From the cell containing the given text, extract its center point as (x, y) coordinate. 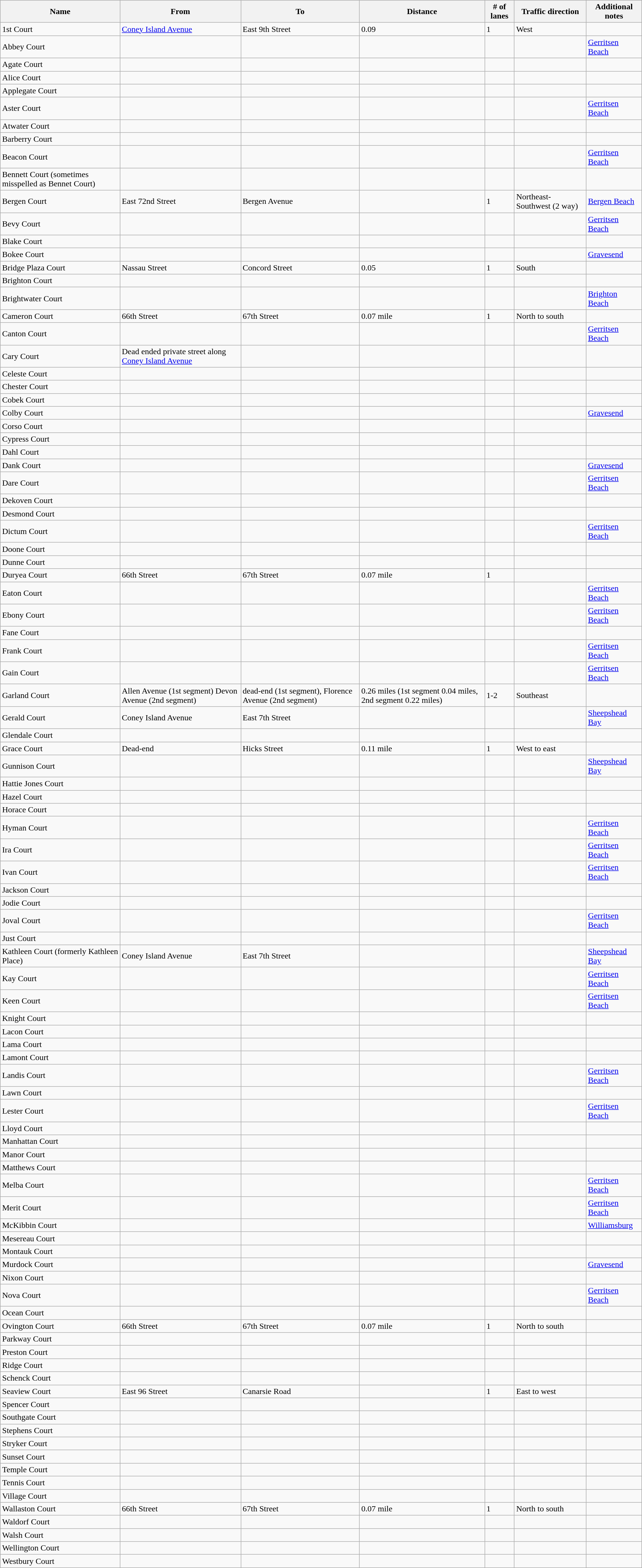
Bergen Avenue (300, 201)
Cameron Court (60, 316)
East to west (550, 1391)
Chester Court (60, 387)
Melba Court (60, 1185)
Gerald Court (60, 717)
Gain Court (60, 673)
Murdock Court (60, 1264)
Kathleen Court (formerly Kathleen Place) (60, 956)
Landis Court (60, 1076)
Canton Court (60, 334)
Blake Court (60, 242)
Lloyd Court (60, 1128)
0.26 miles (1st segment 0.04 miles, 2nd segment 0.22 miles) (422, 695)
Agate Court (60, 65)
Traffic direction (550, 12)
0.09 (422, 29)
Stephens Court (60, 1430)
Manor Court (60, 1154)
Lacon Court (60, 1031)
Dekoven Court (60, 501)
Applegate Court (60, 91)
Knight Court (60, 1018)
Walsh Court (60, 1535)
Grace Court (60, 748)
Just Court (60, 938)
Brighton Court (60, 281)
Gunnison Court (60, 766)
Dead ended private street along Coney Island Avenue (180, 356)
Desmond Court (60, 514)
# of lanes (499, 12)
Merit Court (60, 1207)
Hattie Jones Court (60, 784)
Cypress Court (60, 439)
Lester Court (60, 1111)
Barberry Court (60, 139)
Celeste Court (60, 374)
dead-end (1st segment), Florence Avenue (2nd segment) (300, 695)
Hicks Street (300, 748)
Concord Street (300, 268)
Brightwater Court (60, 299)
Tennis Court (60, 1483)
From (180, 12)
Ebony Court (60, 615)
Waldorf Court (60, 1522)
Beacon Court (60, 156)
Duryea Court (60, 575)
Jodie Court (60, 903)
Manhattan Court (60, 1141)
Spencer Court (60, 1404)
Lama Court (60, 1045)
Eaton Court (60, 593)
Atwater Court (60, 126)
West to east (550, 748)
Joval Court (60, 920)
East 9th Street (300, 29)
Hazel Court (60, 797)
McKibbin Court (60, 1225)
West (550, 29)
0.11 mile (422, 748)
Allen Avenue (1st segment) Devon Avenue (2nd segment) (180, 695)
Bennett Court (sometimes misspelled as Bennet Court) (60, 179)
Cobek Court (60, 400)
Alice Court (60, 78)
To (300, 12)
Nassau Street (180, 268)
Village Court (60, 1496)
Canarsie Road (300, 1391)
Glendale Court (60, 735)
Lawn Court (60, 1093)
Dare Court (60, 483)
Corso Court (60, 426)
Jackson Court (60, 890)
Montauk Court (60, 1251)
Name (60, 12)
Mesereau Court (60, 1238)
Bergen Beach (614, 201)
Abbey Court (60, 47)
Garland Court (60, 695)
Cary Court (60, 356)
Bridge Plaza Court (60, 268)
Stryker Court (60, 1443)
Preston Court (60, 1352)
Bokee Court (60, 255)
Williamsburg (614, 1225)
Schenck Court (60, 1378)
Southeast (550, 695)
0.05 (422, 268)
East 72nd Street (180, 201)
Westbury Court (60, 1561)
Bevy Court (60, 224)
Dahl Court (60, 452)
Wallaston Court (60, 1509)
Colby Court (60, 413)
Fane Court (60, 633)
Temple Court (60, 1470)
Dead-end (180, 748)
Matthews Court (60, 1168)
Lamont Court (60, 1058)
Additional notes (614, 12)
Kay Court (60, 978)
Sunset Court (60, 1456)
Parkway Court (60, 1339)
Keen Court (60, 1001)
Hyman Court (60, 828)
East 96 Street (180, 1391)
South (550, 268)
Wellington Court (60, 1548)
Brighton Beach (614, 299)
Distance (422, 12)
Ocean Court (60, 1313)
Southgate Court (60, 1417)
Northeast-Southwest (2 way) (550, 201)
Horace Court (60, 810)
1-2 (499, 695)
Dank Court (60, 465)
Seaview Court (60, 1391)
Nova Court (60, 1295)
Dictum Court (60, 531)
Bergen Court (60, 201)
Dunne Court (60, 562)
Doone Court (60, 549)
Ira Court (60, 850)
Frank Court (60, 651)
Nixon Court (60, 1278)
Aster Court (60, 108)
1st Court (60, 29)
Ridge Court (60, 1365)
Ovington Court (60, 1326)
Ivan Court (60, 872)
